Scan for the cell matching the given text and deliver its (X, Y) coordinate at center. 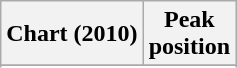
Peakposition (189, 34)
Chart (2010) (72, 34)
